Identify which cell holds the provided text, then report its (X, Y) central coordinate. 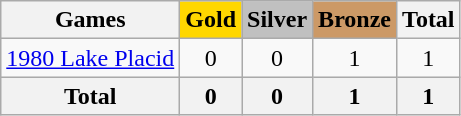
Games (90, 20)
Bronze (355, 20)
Silver (278, 20)
1980 Lake Placid (90, 58)
Gold (211, 20)
